Extract the (x, y) coordinate from the center of the cell holding the provided text.  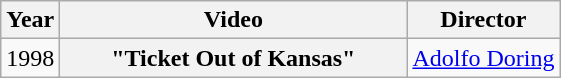
Video (234, 20)
Adolfo Doring (484, 58)
1998 (30, 58)
"Ticket Out of Kansas" (234, 58)
Director (484, 20)
Year (30, 20)
